Capture the cell that displays the provided text and extract its [X, Y] central coordinate. 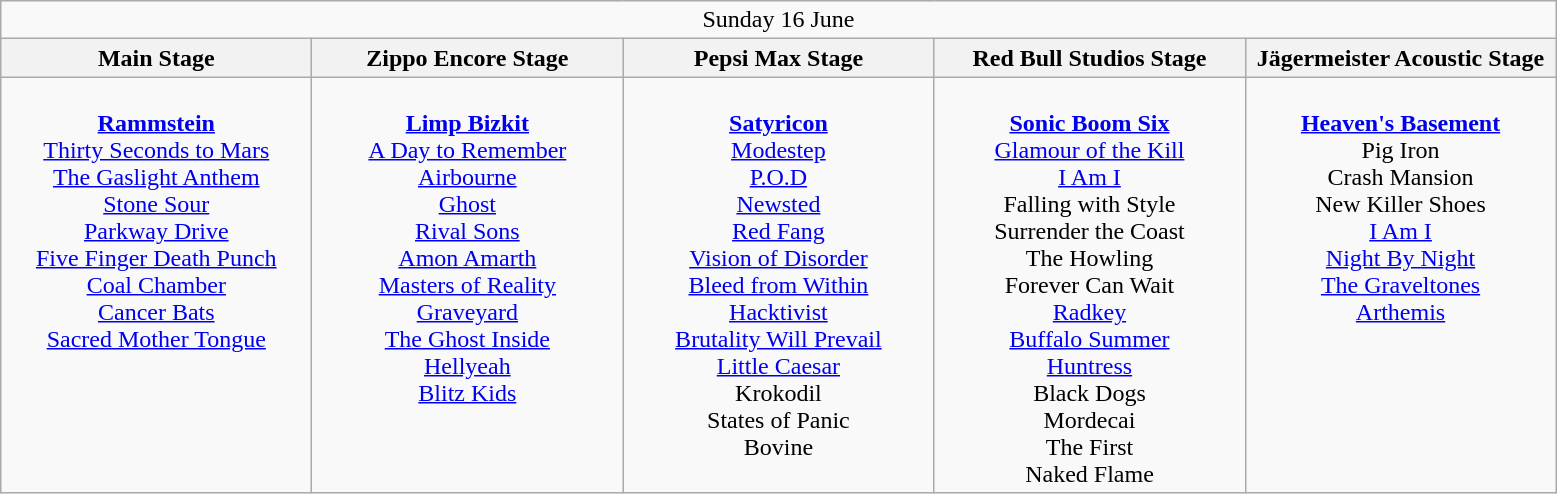
Jägermeister Acoustic Stage [1400, 58]
Pepsi Max Stage [778, 58]
Sunday 16 June [778, 20]
Red Bull Studios Stage [1090, 58]
Rammstein Thirty Seconds to Mars The Gaslight Anthem Stone Sour Parkway Drive Five Finger Death Punch Coal Chamber Cancer Bats Sacred Mother Tongue [156, 285]
Heaven's Basement Pig Iron Crash Mansion New Killer Shoes I Am I Night By Night The Graveltones Arthemis [1400, 285]
Limp Bizkit A Day to Remember Airbourne Ghost Rival Sons Amon Amarth Masters of Reality Graveyard The Ghost Inside Hellyeah Blitz Kids [468, 285]
Zippo Encore Stage [468, 58]
Main Stage [156, 58]
